Return (X, Y) of the center of cell containing provided text 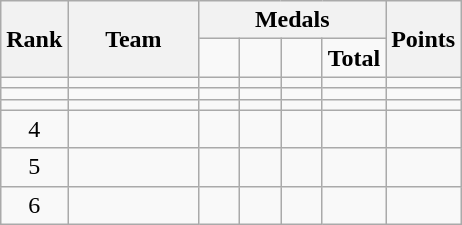
4 (34, 129)
Total (354, 58)
5 (34, 167)
6 (34, 205)
Rank (34, 39)
Medals (292, 20)
Team (134, 39)
Points (424, 39)
